Find where the given text appears and provide that cell's center as (X, Y) coordinate. 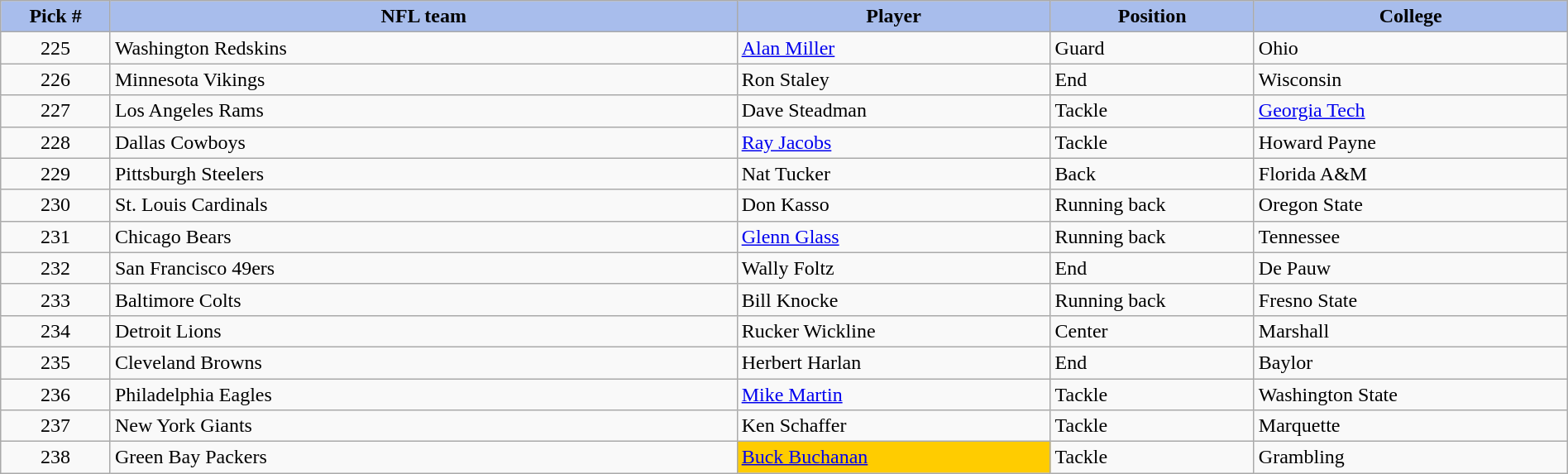
Buck Buchanan (893, 457)
Player (893, 17)
236 (56, 395)
238 (56, 457)
Green Bay Packers (423, 457)
Wisconsin (1411, 79)
Ken Schaffer (893, 426)
Glenn Glass (893, 237)
Herbert Harlan (893, 362)
233 (56, 299)
Pittsburgh Steelers (423, 174)
Baylor (1411, 362)
Position (1152, 17)
Wally Foltz (893, 268)
Marshall (1411, 331)
Washington Redskins (423, 48)
Howard Payne (1411, 142)
Center (1152, 331)
Los Angeles Rams (423, 111)
NFL team (423, 17)
Ron Staley (893, 79)
228 (56, 142)
Marquette (1411, 426)
232 (56, 268)
Florida A&M (1411, 174)
College (1411, 17)
Bill Knocke (893, 299)
229 (56, 174)
225 (56, 48)
De Pauw (1411, 268)
230 (56, 205)
Grambling (1411, 457)
Georgia Tech (1411, 111)
226 (56, 79)
Minnesota Vikings (423, 79)
San Francisco 49ers (423, 268)
Cleveland Browns (423, 362)
235 (56, 362)
Detroit Lions (423, 331)
New York Giants (423, 426)
Washington State (1411, 395)
Oregon State (1411, 205)
234 (56, 331)
Dallas Cowboys (423, 142)
237 (56, 426)
Chicago Bears (423, 237)
Don Kasso (893, 205)
Nat Tucker (893, 174)
Pick # (56, 17)
227 (56, 111)
231 (56, 237)
St. Louis Cardinals (423, 205)
Philadelphia Eagles (423, 395)
Back (1152, 174)
Tennessee (1411, 237)
Ohio (1411, 48)
Mike Martin (893, 395)
Ray Jacobs (893, 142)
Rucker Wickline (893, 331)
Alan Miller (893, 48)
Baltimore Colts (423, 299)
Fresno State (1411, 299)
Guard (1152, 48)
Dave Steadman (893, 111)
